Provide the (X, Y) coordinate of the cell's center where the given text is located.  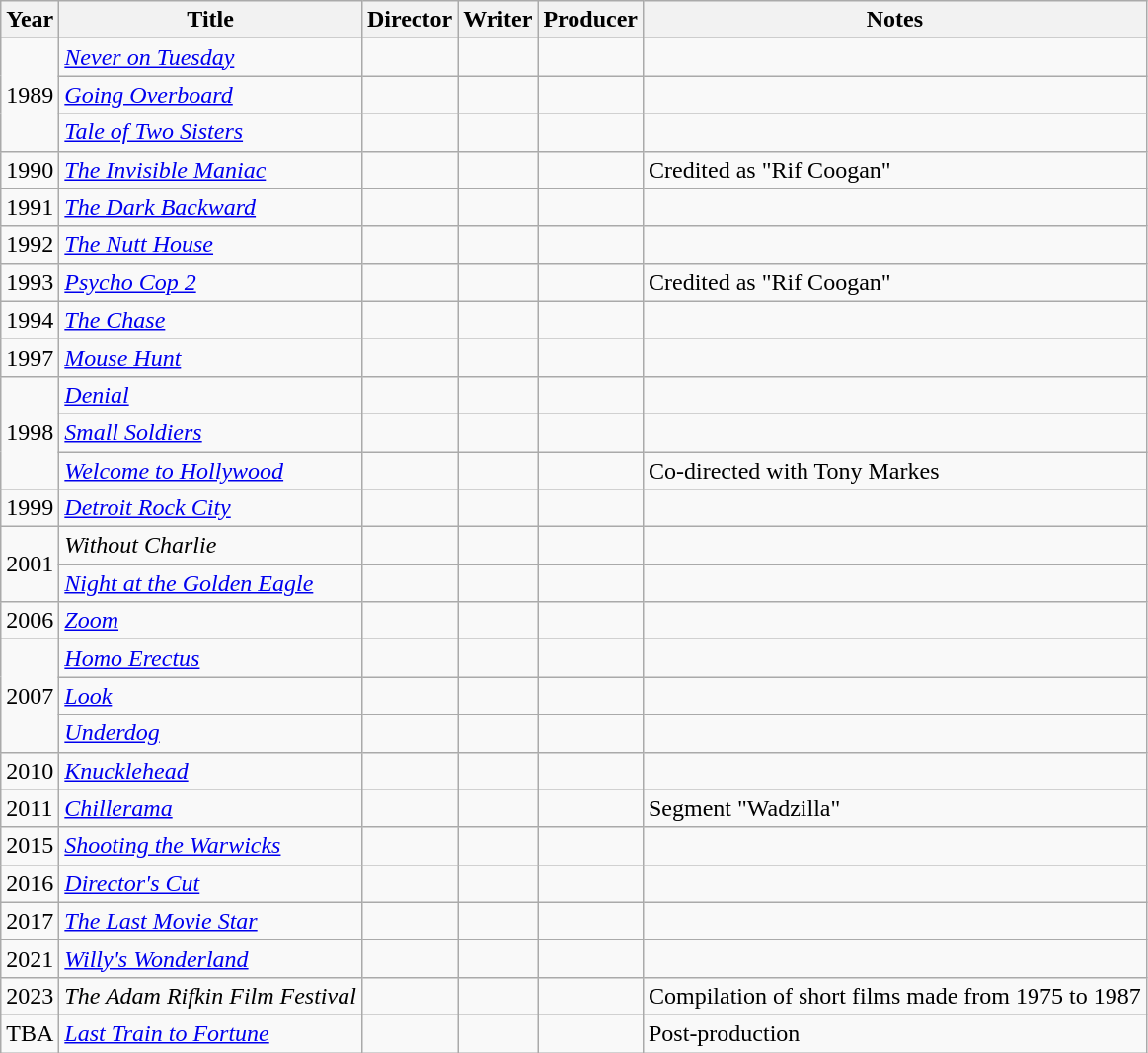
The Last Movie Star (211, 921)
2010 (30, 771)
Detroit Rock City (211, 508)
Willy's Wonderland (211, 958)
1997 (30, 357)
1992 (30, 245)
1998 (30, 432)
Segment "Wadzilla" (894, 808)
Year (30, 20)
2006 (30, 621)
Writer (497, 20)
1990 (30, 170)
Director's Cut (211, 883)
2023 (30, 996)
The Adam Rifkin Film Festival (211, 996)
1993 (30, 282)
Denial (211, 395)
Co-directed with Tony Markes (894, 471)
2017 (30, 921)
Producer (590, 20)
Psycho Cop 2 (211, 282)
Without Charlie (211, 546)
Welcome to Hollywood (211, 471)
Small Soldiers (211, 432)
1991 (30, 207)
2021 (30, 958)
Never on Tuesday (211, 57)
TBA (30, 1033)
Zoom (211, 621)
Mouse Hunt (211, 357)
The Dark Backward (211, 207)
Compilation of short films made from 1975 to 1987 (894, 996)
2001 (30, 564)
Underdog (211, 733)
1999 (30, 508)
Notes (894, 20)
The Chase (211, 320)
Knucklehead (211, 771)
Night at the Golden Eagle (211, 583)
Shooting the Warwicks (211, 846)
2011 (30, 808)
2016 (30, 883)
Look (211, 696)
The Invisible Maniac (211, 170)
Post-production (894, 1033)
The Nutt House (211, 245)
2015 (30, 846)
Tale of Two Sisters (211, 132)
Last Train to Fortune (211, 1033)
2007 (30, 696)
Chillerama (211, 808)
Director (409, 20)
Title (211, 20)
1989 (30, 95)
1994 (30, 320)
Homo Erectus (211, 658)
Going Overboard (211, 95)
